Locate the cell with the specified text and output its (x, y) center coordinate. 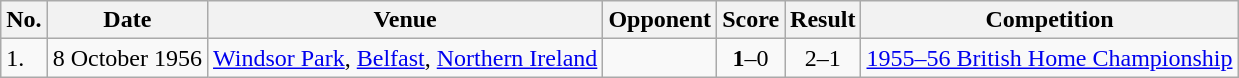
1955–56 British Home Championship (1050, 58)
Windsor Park, Belfast, Northern Ireland (406, 58)
Score (751, 20)
2–1 (823, 58)
Competition (1050, 20)
No. (24, 20)
Venue (406, 20)
1–0 (751, 58)
1. (24, 58)
Opponent (660, 20)
Result (823, 20)
Date (127, 20)
8 October 1956 (127, 58)
